From the cell containing the given text, extract its center point as [x, y] coordinate. 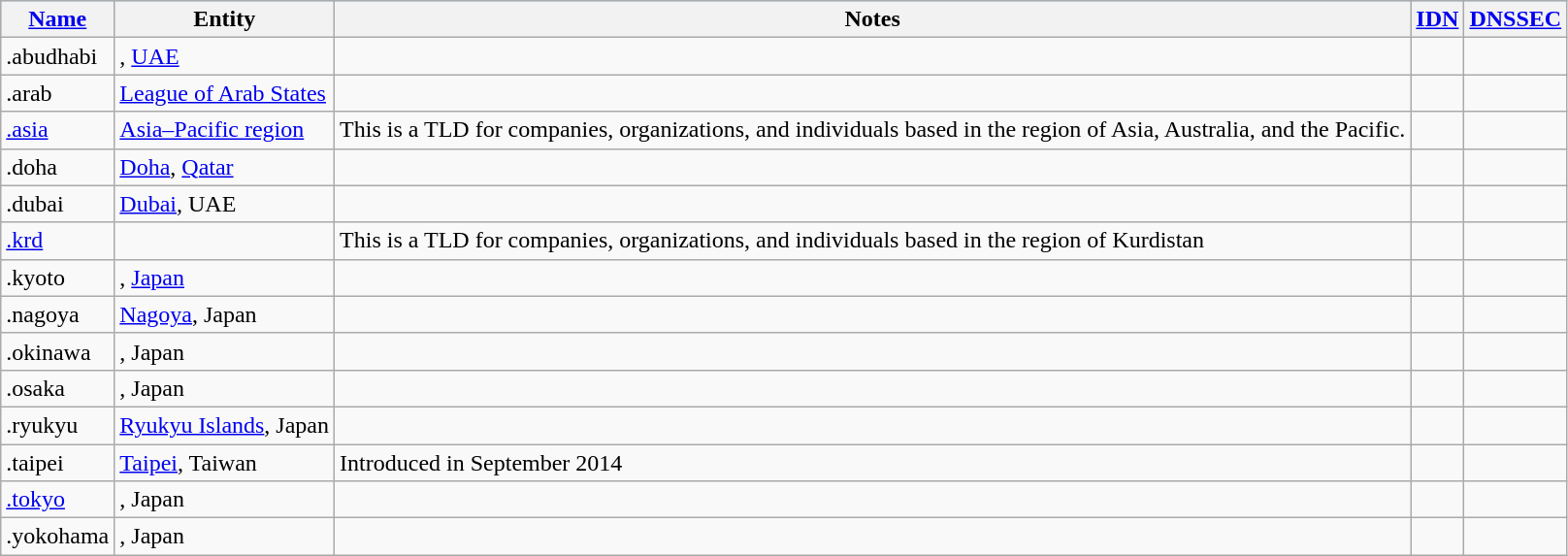
.yokohama [58, 537]
.kyoto [58, 278]
Ryukyu Islands, Japan [225, 425]
Notes [873, 19]
Name [58, 19]
.asia [58, 130]
.doha [58, 167]
.krd [58, 241]
.okinawa [58, 351]
Nagoya, Japan [225, 314]
League of Arab States [225, 93]
.osaka [58, 388]
.arab [58, 93]
This is a TLD for companies, organizations, and individuals based in the region of Asia, Australia, and the Pacific. [873, 130]
.taipei [58, 463]
Dubai, UAE [225, 204]
Introduced in September 2014 [873, 463]
.dubai [58, 204]
This is a TLD for companies, organizations, and individuals based in the region of Kurdistan [873, 241]
Asia–Pacific region [225, 130]
Entity [225, 19]
Taipei, Taiwan [225, 463]
DNSSEC [1516, 19]
.abudhabi [58, 56]
.nagoya [58, 314]
Doha, Qatar [225, 167]
.tokyo [58, 500]
.ryukyu [58, 425]
IDN [1438, 19]
, UAE [225, 56]
